Capture the cell that displays the provided text and extract its (X, Y) central coordinate. 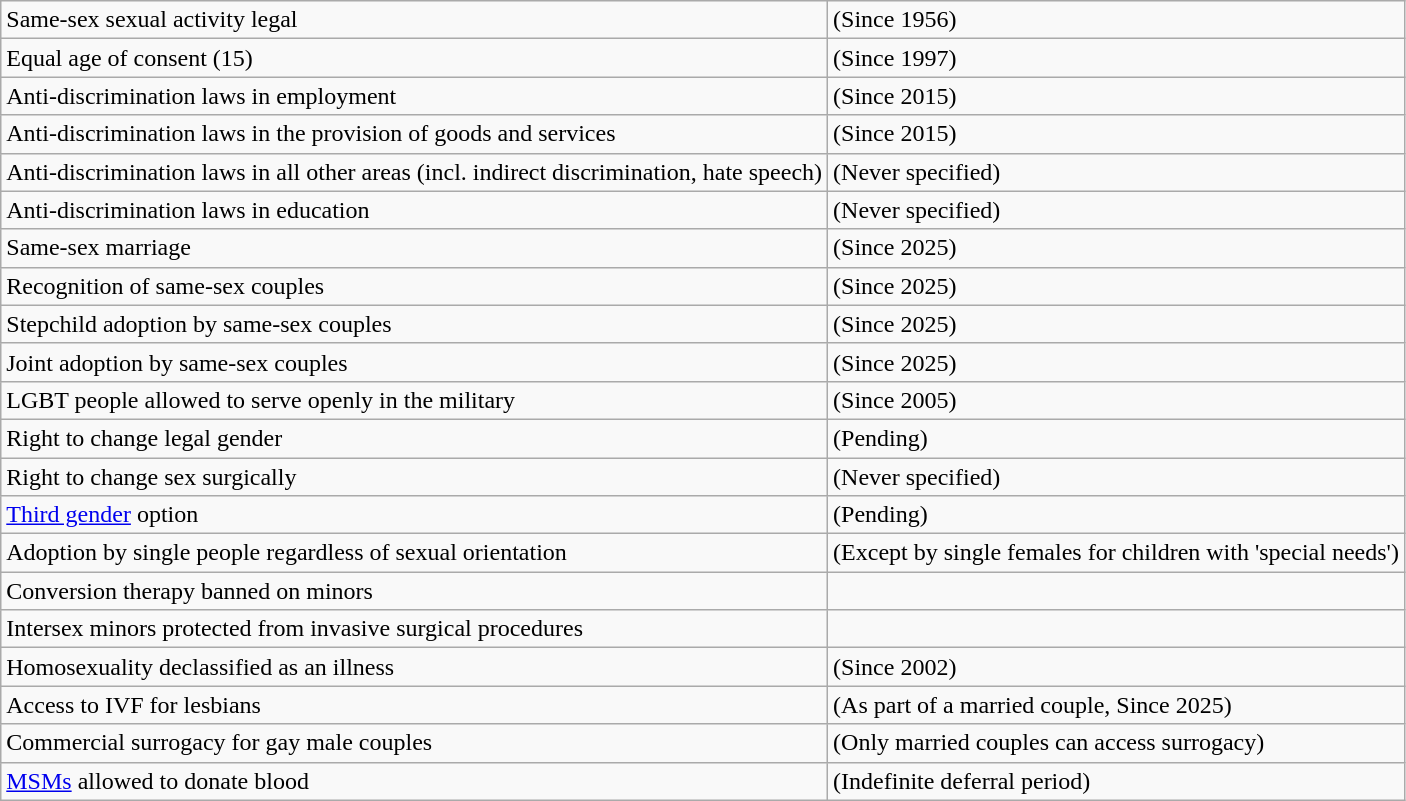
(Since 2005) (1116, 400)
Right to change legal gender (414, 438)
Homosexuality declassified as an illness (414, 667)
(Since 2002) (1116, 667)
(As part of a married couple, Since 2025) (1116, 705)
MSMs allowed to donate blood (414, 781)
Intersex minors protected from invasive surgical procedures (414, 629)
Same-sex marriage (414, 248)
LGBT people allowed to serve openly in the military (414, 400)
Commercial surrogacy for gay male couples (414, 743)
Equal age of consent (15) (414, 58)
Anti-discrimination laws in education (414, 210)
Anti-discrimination laws in all other areas (incl. indirect discrimination, hate speech) (414, 172)
Right to change sex surgically (414, 477)
(Except by single females for children with 'special needs') (1116, 553)
(Since 1956) (1116, 20)
Adoption by single people regardless of sexual orientation (414, 553)
Third gender option (414, 515)
(Only married couples can access surrogacy) (1116, 743)
(Indefinite deferral period) (1116, 781)
Same-sex sexual activity legal (414, 20)
Stepchild adoption by same-sex couples (414, 324)
Anti-discrimination laws in employment (414, 96)
(Since 1997) (1116, 58)
Anti-discrimination laws in the provision of goods and services (414, 134)
Recognition of same-sex couples (414, 286)
Conversion therapy banned on minors (414, 591)
Joint adoption by same-sex couples (414, 362)
Access to IVF for lesbians (414, 705)
